Return the (X, Y) coordinate for the center point of the cell that contains the specified text.  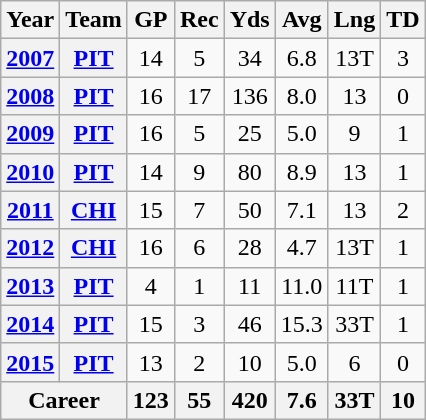
2013 (30, 286)
2012 (30, 248)
4 (150, 286)
Year (30, 20)
Rec (199, 20)
11.0 (302, 286)
4.7 (302, 248)
Avg (302, 20)
28 (250, 248)
7.6 (302, 400)
123 (150, 400)
2007 (30, 58)
17 (199, 96)
50 (250, 210)
420 (250, 400)
8.0 (302, 96)
7 (199, 210)
8.9 (302, 172)
Career (64, 400)
34 (250, 58)
55 (199, 400)
2009 (30, 134)
Yds (250, 20)
2015 (30, 362)
7.1 (302, 210)
2008 (30, 96)
11 (250, 286)
15.3 (302, 324)
Team (94, 20)
2011 (30, 210)
2010 (30, 172)
25 (250, 134)
GP (150, 20)
11T (354, 286)
Lng (354, 20)
6.8 (302, 58)
TD (403, 20)
80 (250, 172)
136 (250, 96)
2014 (30, 324)
46 (250, 324)
